Detect which cell encompasses the target text, then output its (x, y) center coordinate. 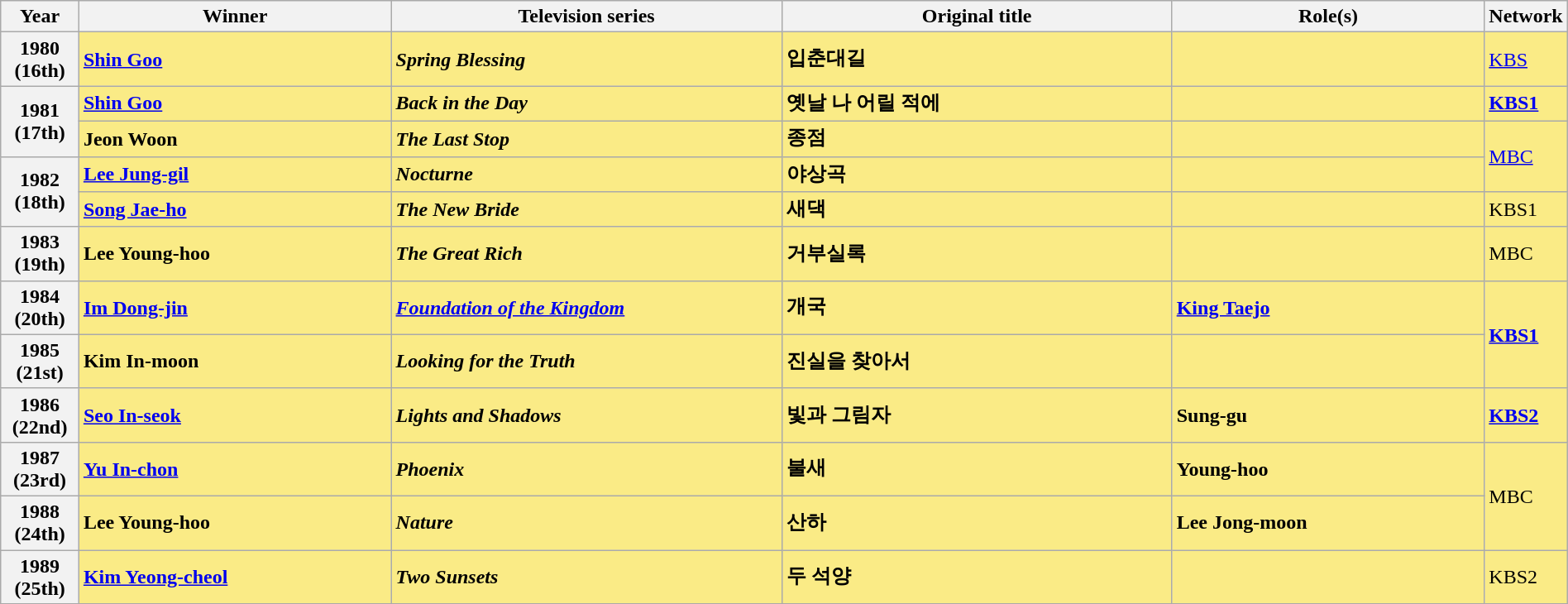
거부실록 (977, 253)
Kim Yeong-cheol (235, 576)
불새 (977, 468)
Young-hoo (1328, 468)
1983(19th) (40, 253)
Network (1526, 17)
Sung-gu (1328, 415)
종점 (977, 139)
1984(20th) (40, 308)
1987(23rd) (40, 468)
Role(s) (1328, 17)
야상곡 (977, 174)
새댁 (977, 210)
Nature (586, 523)
The New Bride (586, 210)
1989(25th) (40, 576)
Original title (977, 17)
Seo In-seok (235, 415)
The Great Rich (586, 253)
1985(21st) (40, 361)
1982(18th) (40, 192)
두 석양 (977, 576)
King Taejo (1328, 308)
Lee Jung-gil (235, 174)
Year (40, 17)
진실을 찾아서 (977, 361)
The Last Stop (586, 139)
Jeon Woon (235, 139)
개국 (977, 308)
Spring Blessing (586, 60)
빛과 그림자 (977, 415)
Phoenix (586, 468)
Two Sunsets (586, 576)
1980(16th) (40, 60)
입춘대길 (977, 60)
1981(17th) (40, 121)
Yu In-chon (235, 468)
Foundation of the Kingdom (586, 308)
Nocturne (586, 174)
1988(24th) (40, 523)
Winner (235, 17)
옛날 나 어릴 적에 (977, 104)
Kim In-moon (235, 361)
Lee Jong-moon (1328, 523)
Looking for the Truth (586, 361)
산하 (977, 523)
1986(22nd) (40, 415)
Song Jae-ho (235, 210)
Television series (586, 17)
Im Dong-jin (235, 308)
Back in the Day (586, 104)
KBS (1526, 60)
Lights and Shadows (586, 415)
